Pinpoint the cell where the given text exists, returning its [x, y] midpoint coordinate. 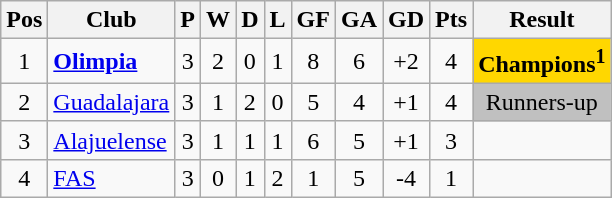
Pos [24, 20]
GD [406, 20]
+2 [406, 62]
GF [313, 20]
Result [542, 20]
8 [313, 62]
L [278, 20]
Champions1 [542, 62]
W [218, 20]
Olimpia [112, 62]
P [188, 20]
-4 [406, 178]
Alajuelense [112, 140]
Club [112, 20]
GA [358, 20]
D [250, 20]
Pts [452, 20]
Runners-up [542, 102]
FAS [112, 178]
Guadalajara [112, 102]
